Provide the [X, Y] coordinate of the cell's center where the given text is located.  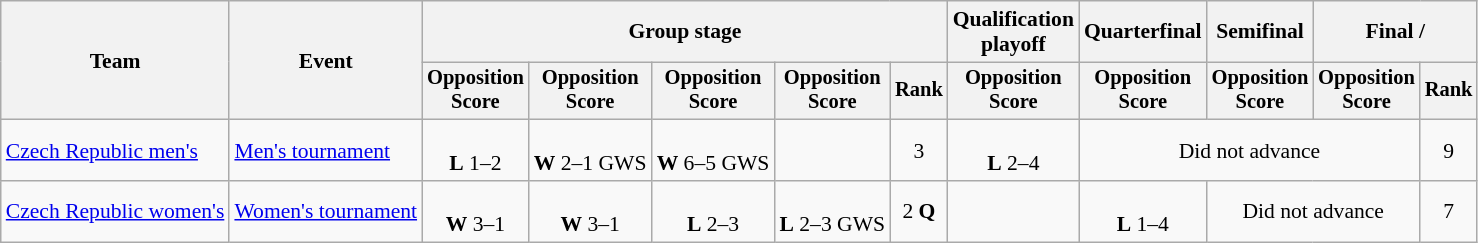
L 2–3 [714, 212]
L 2–4 [1014, 150]
Quarterfinal [1143, 32]
Final / [1395, 32]
L 1–2 [476, 150]
Group stage [685, 32]
2 Q [919, 212]
W 6–5 GWS [714, 150]
W 2–1 GWS [590, 150]
9 [1449, 150]
Team [116, 60]
Czech Republic men's [116, 150]
Women's tournament [326, 212]
3 [919, 150]
Czech Republic women's [116, 212]
Event [326, 60]
Men's tournament [326, 150]
L 2–3 GWS [832, 212]
Qualificationplayoff [1014, 32]
Semifinal [1260, 32]
L 1–4 [1143, 212]
7 [1449, 212]
